Scan for the cell matching the given text and deliver its [x, y] coordinate at center. 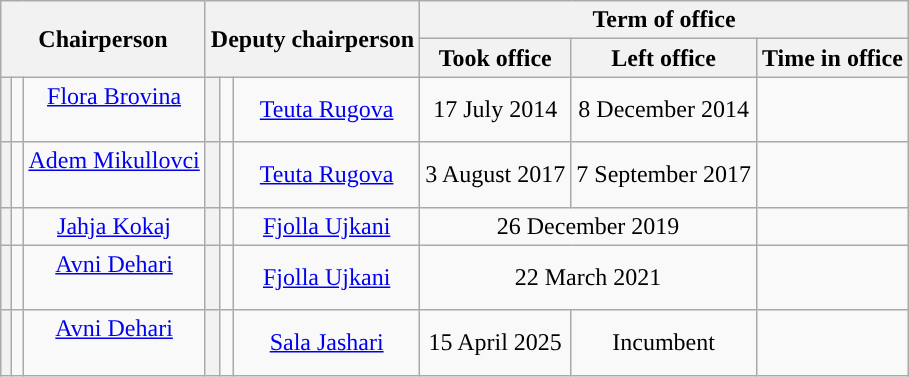
Sala Jashari [327, 342]
8 December 2014 [664, 110]
Adem Mikullovci [114, 174]
Jahja Kokaj [114, 226]
15 April 2025 [496, 342]
3 August 2017 [496, 174]
Left office [664, 58]
26 December 2019 [588, 226]
22 March 2021 [588, 278]
Flora Brovina [114, 110]
Chairperson [104, 39]
Incumbent [664, 342]
7 September 2017 [664, 174]
Term of office [664, 20]
Time in office [832, 58]
Took office [496, 58]
17 July 2014 [496, 110]
Deputy chairperson [312, 39]
